Provide the [X, Y] coordinate of the cell's center where the given text is located.  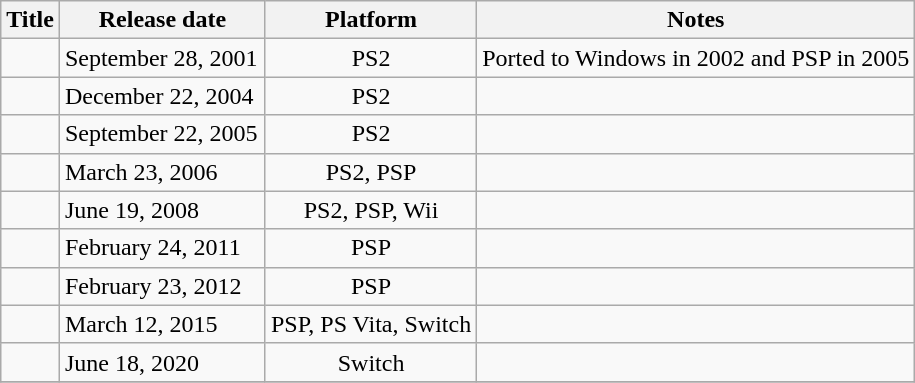
Switch [370, 362]
PS2, PSP, Wii [370, 210]
PSP, PS Vita, Switch [370, 324]
March 23, 2006 [162, 172]
Release date [162, 20]
June 19, 2008 [162, 210]
February 23, 2012 [162, 286]
Platform [370, 20]
September 28, 2001 [162, 58]
September 22, 2005 [162, 134]
March 12, 2015 [162, 324]
PS2, PSP [370, 172]
Notes [696, 20]
February 24, 2011 [162, 248]
December 22, 2004 [162, 96]
June 18, 2020 [162, 362]
Title [30, 20]
Ported to Windows in 2002 and PSP in 2005 [696, 58]
